Locate the cell with the specified text and output its [X, Y] center coordinate. 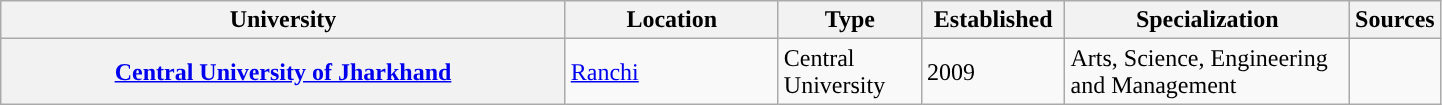
2009 [993, 72]
University [283, 20]
Central University of Jharkhand [283, 72]
Central University [850, 72]
Established [993, 20]
Ranchi [672, 72]
Specialization [1208, 20]
Arts, Science, Engineering and Management [1208, 72]
Sources [1396, 20]
Type [850, 20]
Location [672, 20]
